Provide the [x, y] coordinate of the cell's center where the given text is located.  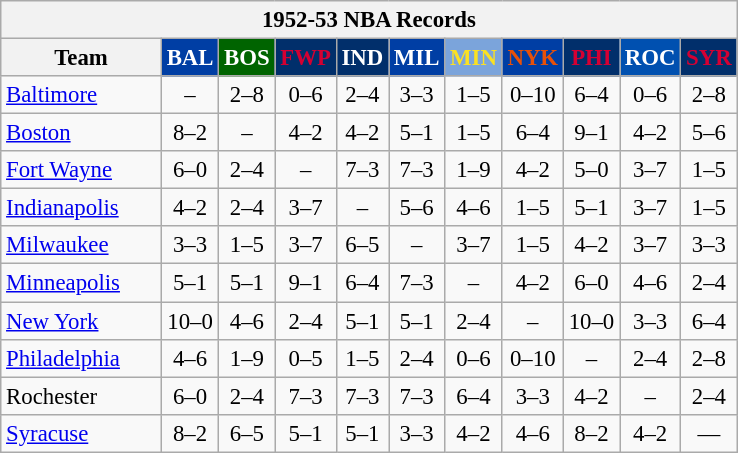
1952-53 NBA Records [369, 20]
Philadelphia [82, 358]
BAL [190, 58]
— [709, 433]
PHI [591, 58]
5–0 [591, 170]
SYR [709, 58]
MIL [417, 58]
Boston [82, 133]
Rochester [82, 396]
IND [362, 58]
Milwaukee [82, 245]
Syracuse [82, 433]
Indianapolis [82, 208]
NYK [532, 58]
MIN [474, 58]
Fort Wayne [82, 170]
Minneapolis [82, 283]
FWP [306, 58]
Baltimore [82, 95]
Team [82, 58]
BOS [247, 58]
New York [82, 321]
0–5 [306, 358]
ROC [650, 58]
